From the cell containing the given text, extract its center point as [x, y] coordinate. 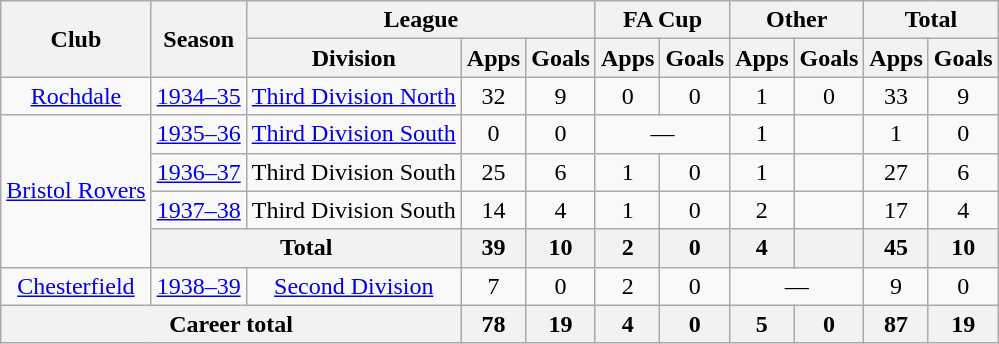
Club [76, 39]
33 [896, 96]
25 [493, 172]
87 [896, 324]
39 [493, 248]
5 [762, 324]
17 [896, 210]
14 [493, 210]
League [420, 20]
Career total [232, 324]
1934–35 [198, 96]
Second Division [354, 286]
Season [198, 39]
78 [493, 324]
27 [896, 172]
Other [797, 20]
1937–38 [198, 210]
45 [896, 248]
1936–37 [198, 172]
7 [493, 286]
Bristol Rovers [76, 191]
Rochdale [76, 96]
Third Division North [354, 96]
1935–36 [198, 134]
1938–39 [198, 286]
Division [354, 58]
32 [493, 96]
FA Cup [662, 20]
Chesterfield [76, 286]
